Scan for the cell matching the given text and deliver its (X, Y) coordinate at center. 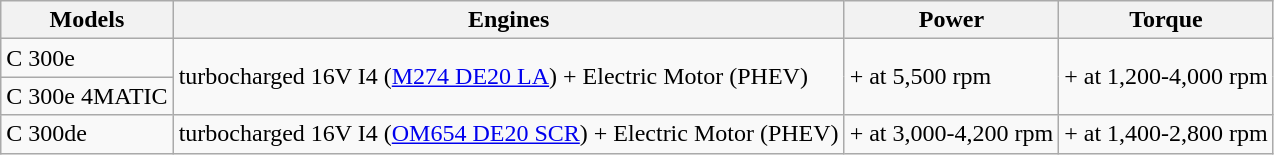
+ at 3,000-4,200 rpm (952, 134)
Models (87, 20)
Power (952, 20)
Engines (508, 20)
Torque (1166, 20)
C 300e 4MATIC (87, 96)
C 300e (87, 58)
+ at 1,400-2,800 rpm (1166, 134)
+ at 1,200-4,000 rpm (1166, 77)
C 300de (87, 134)
turbocharged 16V I4 (OM654 DE20 SCR) + Electric Motor (PHEV) (508, 134)
+ at 5,500 rpm (952, 77)
turbocharged 16V I4 (M274 DE20 LA) + Electric Motor (PHEV) (508, 77)
